Extract the (x, y) coordinate from the center of the cell holding the provided text.  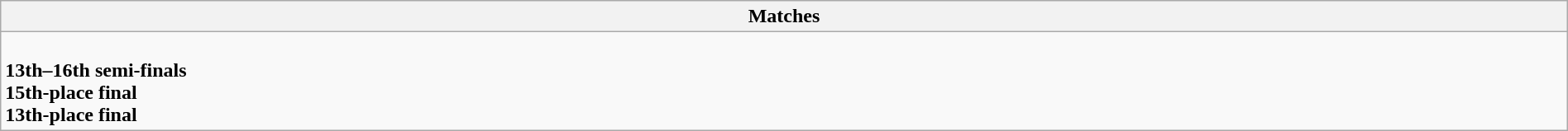
13th–16th semi-finals 15th-place final 13th-place final (784, 81)
Matches (784, 16)
